Identify which cell holds the provided text, then report its [X, Y] central coordinate. 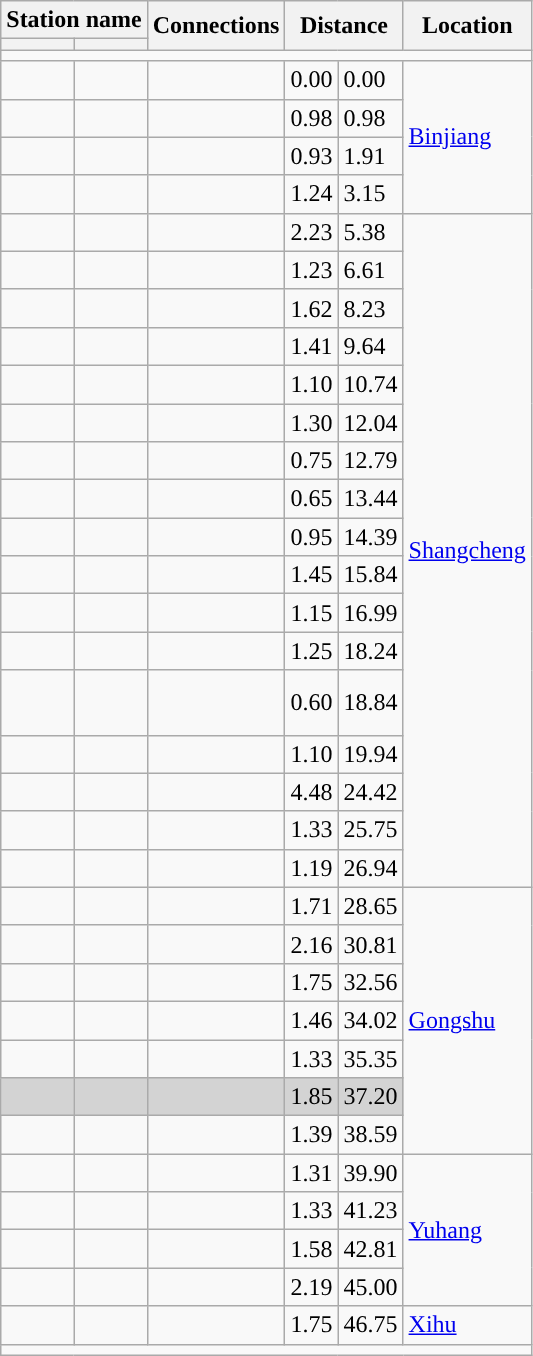
2.23 [312, 232]
1.46 [312, 1020]
28.65 [370, 906]
0.60 [312, 702]
18.24 [370, 651]
34.02 [370, 1020]
15.84 [370, 575]
25.75 [370, 830]
1.71 [312, 906]
8.23 [370, 308]
4.48 [312, 792]
1.23 [312, 270]
26.94 [370, 868]
42.81 [370, 1249]
Connections [216, 26]
Station name [74, 20]
38.59 [370, 1135]
1.85 [312, 1097]
1.15 [312, 613]
45.00 [370, 1287]
Gongshu [467, 1020]
12.04 [370, 423]
46.75 [370, 1325]
19.94 [370, 754]
30.81 [370, 944]
41.23 [370, 1211]
Xihu [467, 1325]
Binjiang [467, 137]
6.61 [370, 270]
1.41 [312, 346]
37.20 [370, 1097]
13.44 [370, 499]
1.58 [312, 1249]
0.95 [312, 537]
9.64 [370, 346]
Yuhang [467, 1230]
Distance [344, 26]
5.38 [370, 232]
39.90 [370, 1173]
1.31 [312, 1173]
2.19 [312, 1287]
0.93 [312, 156]
16.99 [370, 613]
0.65 [312, 499]
1.39 [312, 1135]
0.75 [312, 461]
1.45 [312, 575]
1.62 [312, 308]
2.16 [312, 944]
1.19 [312, 868]
35.35 [370, 1059]
12.79 [370, 461]
1.91 [370, 156]
18.84 [370, 702]
Location [467, 26]
14.39 [370, 537]
32.56 [370, 982]
24.42 [370, 792]
Shangcheng [467, 550]
1.25 [312, 651]
3.15 [370, 194]
1.24 [312, 194]
10.74 [370, 384]
1.30 [312, 423]
